Determine the [x, y] coordinate at the center of the cell enclosing the given text.  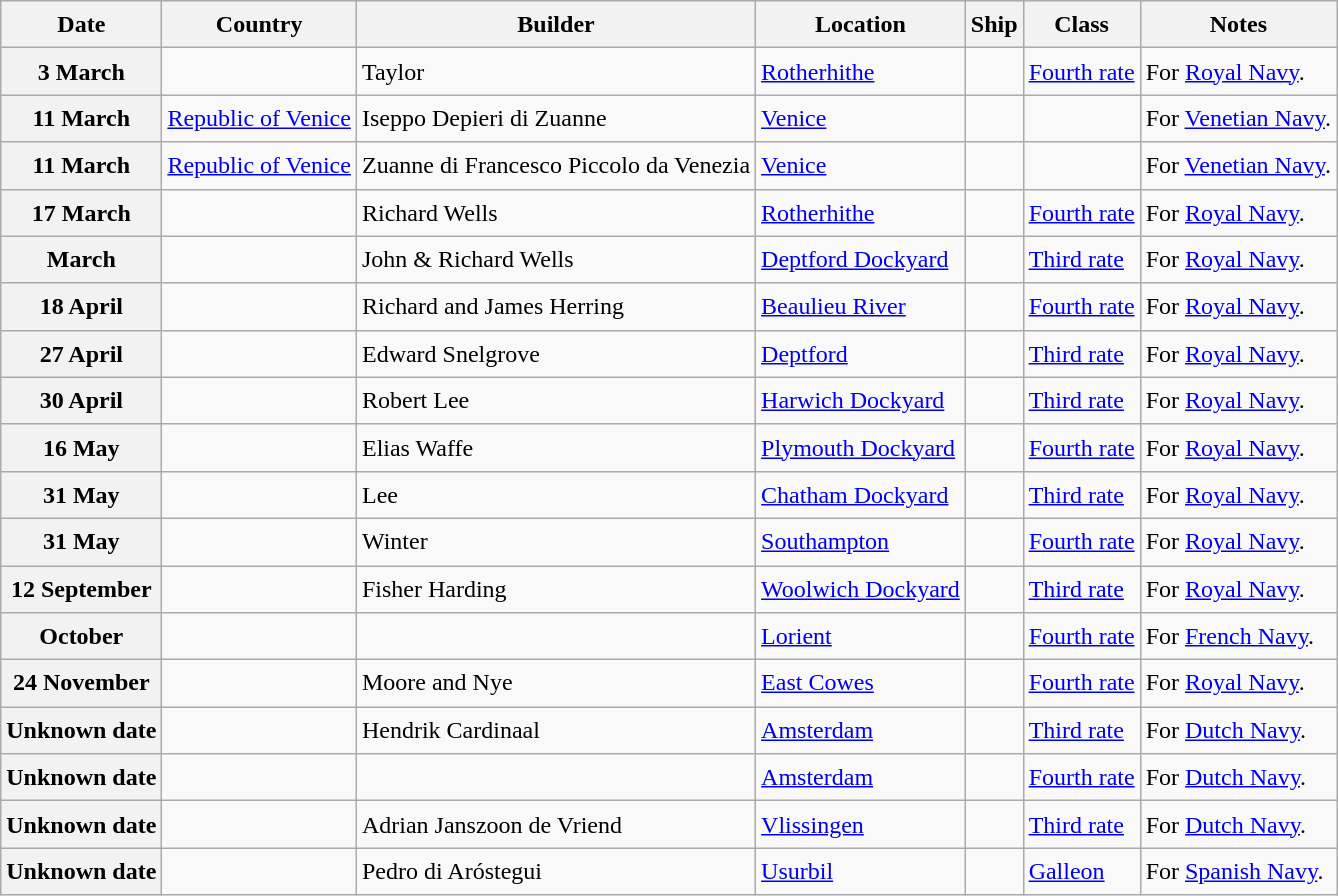
3 March [82, 72]
Date [82, 24]
Beaulieu River [861, 306]
Notes [1238, 24]
Fisher Harding [556, 590]
Zuanne di Francesco Piccolo da Venezia [556, 166]
Deptford [861, 354]
17 March [82, 212]
Deptford Dockyard [861, 260]
Builder [556, 24]
Richard Wells [556, 212]
Edward Snelgrove [556, 354]
30 April [82, 400]
Chatham Dockyard [861, 494]
October [82, 636]
Iseppo Depieri di Zuanne [556, 118]
Galleon [1082, 872]
27 April [82, 354]
Lorient [861, 636]
Hendrik Cardinaal [556, 730]
Lee [556, 494]
16 May [82, 448]
John & Richard Wells [556, 260]
Pedro di Aróstegui [556, 872]
Southampton [861, 542]
Taylor [556, 72]
Plymouth Dockyard [861, 448]
Location [861, 24]
Winter [556, 542]
East Cowes [861, 684]
Woolwich Dockyard [861, 590]
24 November [82, 684]
Richard and James Herring [556, 306]
For French Navy. [1238, 636]
March [82, 260]
For Spanish Navy. [1238, 872]
Robert Lee [556, 400]
Vlissingen [861, 824]
18 April [82, 306]
Ship [994, 24]
Usurbil [861, 872]
Adrian Janszoon de Vriend [556, 824]
Country [260, 24]
Harwich Dockyard [861, 400]
12 September [82, 590]
Elias Waffe [556, 448]
Class [1082, 24]
Moore and Nye [556, 684]
